Capture the cell that displays the provided text and extract its (X, Y) central coordinate. 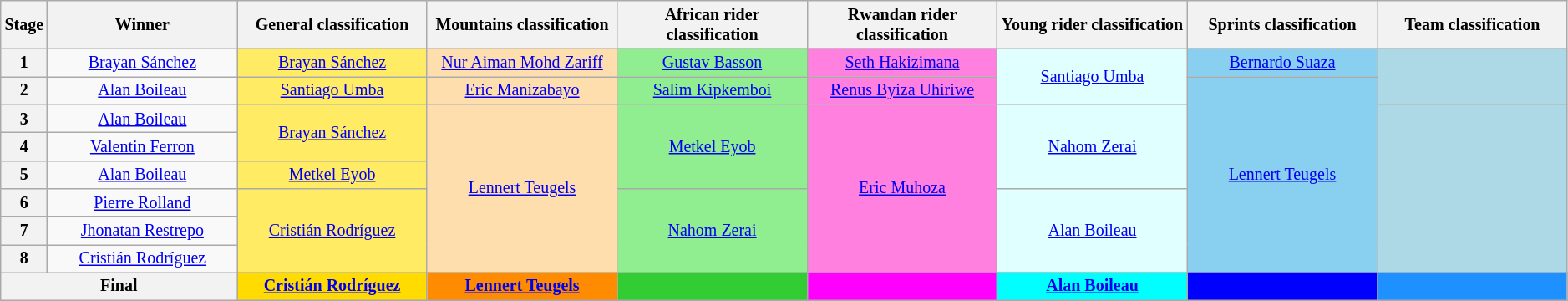
Gustav Basson (712, 64)
Salim Kipkemboi (712, 90)
Jhonatan Restrepo (142, 231)
Pierre Rolland (142, 202)
2 (24, 90)
5 (24, 174)
Eric Manizabayo (521, 90)
Eric Muhoza (902, 189)
Winner (142, 25)
1 (24, 64)
Seth Hakizimana (902, 64)
Team classification (1473, 25)
Renus Byiza Uhiriwe (902, 90)
8 (24, 259)
Young rider classification (1093, 25)
Nur Aiman Mohd Zariff (521, 64)
4 (24, 147)
African rider classification (712, 25)
7 (24, 231)
Bernardo Suaza (1281, 64)
Sprints classification (1281, 25)
6 (24, 202)
Mountains classification (521, 25)
Stage (24, 25)
Valentin Ferron (142, 147)
General classification (332, 25)
Final (119, 286)
Rwandan rider classification (902, 25)
3 (24, 119)
